From the cell containing the given text, extract its center point as [x, y] coordinate. 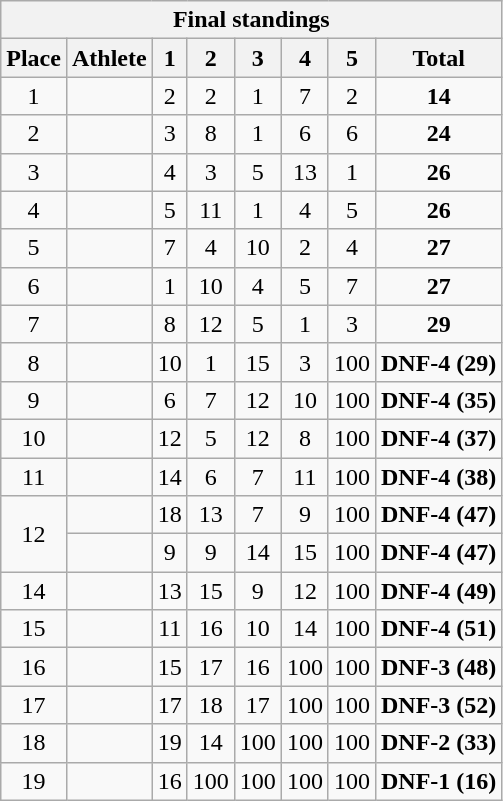
29 [438, 324]
Athlete [109, 58]
DNF-2 (33) [438, 743]
DNF-3 (48) [438, 667]
DNF-4 (51) [438, 629]
DNF-4 (35) [438, 400]
DNF-4 (38) [438, 477]
24 [438, 134]
Total [438, 58]
Final standings [252, 20]
DNF-4 (37) [438, 438]
DNF-3 (52) [438, 705]
Place [34, 58]
DNF-1 (16) [438, 781]
DNF-4 (29) [438, 362]
DNF-4 (49) [438, 591]
